For the text-containing cell, return its midpoint in (x, y) coordinate format. 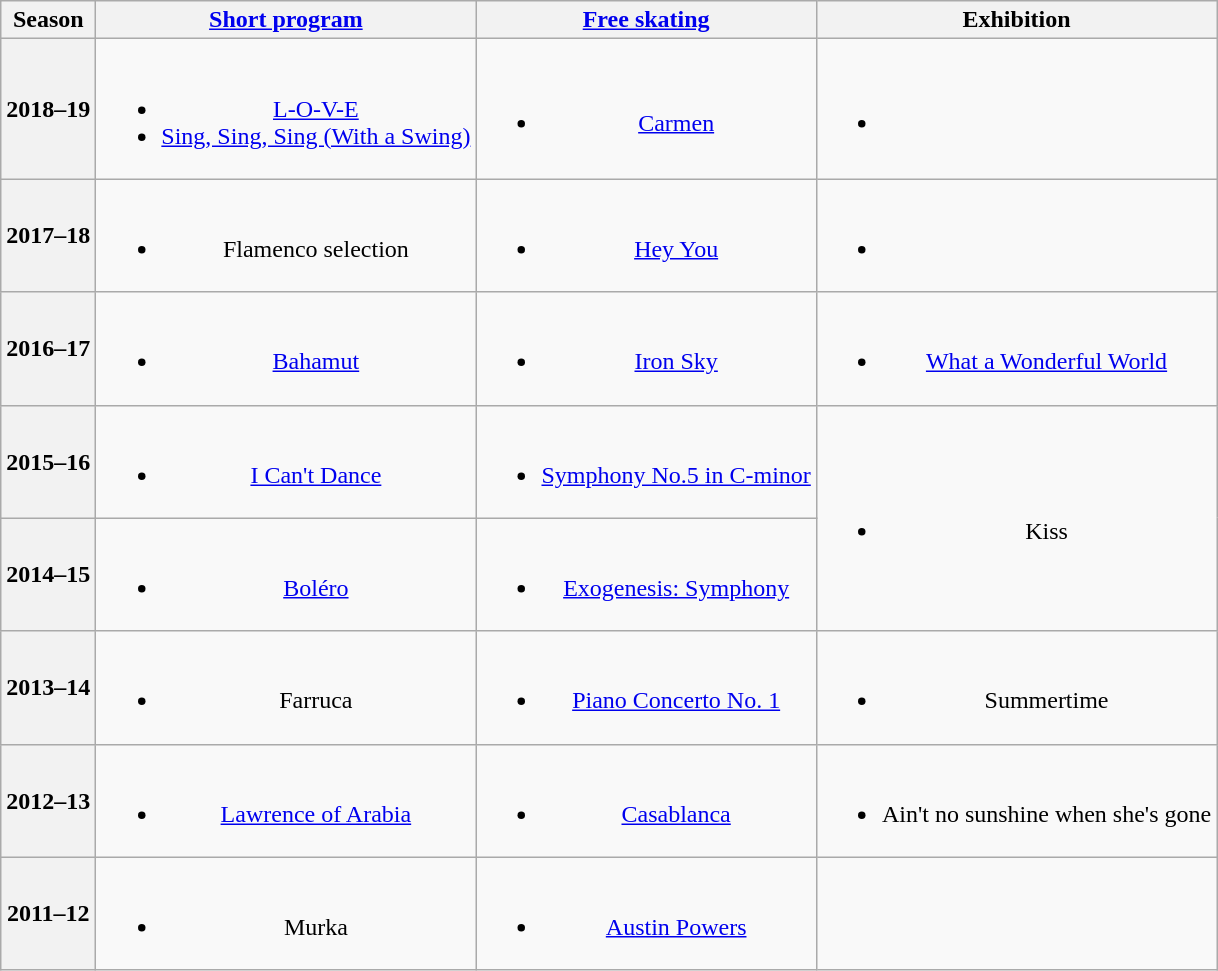
Boléro (286, 574)
Austin Powers (646, 914)
Iron Sky (646, 348)
Symphony No.5 in C-minor (646, 462)
Carmen (646, 109)
Casablanca (646, 800)
Farruca (286, 688)
Exogenesis: Symphony (646, 574)
Summertime (1016, 688)
Season (48, 20)
Lawrence of Arabia (286, 800)
2018–19 (48, 109)
2015–16 (48, 462)
Free skating (646, 20)
Ain't no sunshine when she's gone (1016, 800)
2017–18 (48, 236)
L-O-V-E Sing, Sing, Sing (With a Swing) (286, 109)
What a Wonderful World (1016, 348)
Piano Concerto No. 1 (646, 688)
Short program (286, 20)
Hey You (646, 236)
Bahamut (286, 348)
Kiss (1016, 518)
2014–15 (48, 574)
2012–13 (48, 800)
Flamenco selection (286, 236)
Exhibition (1016, 20)
Murka (286, 914)
I Can't Dance (286, 462)
2016–17 (48, 348)
2011–12 (48, 914)
2013–14 (48, 688)
